Provide the (x, y) coordinate of the cell's center where the given text is located.  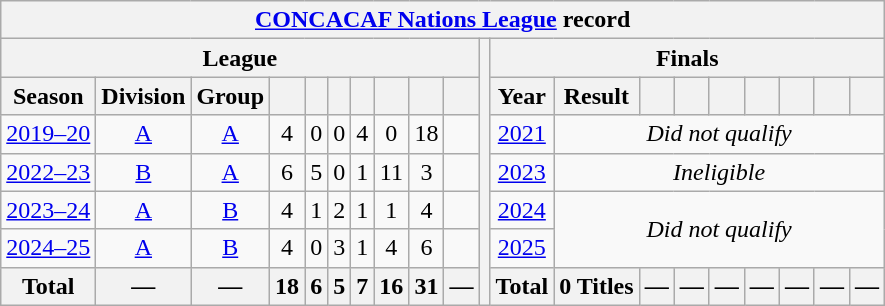
11 (392, 172)
Group (230, 96)
Result (597, 96)
2019–20 (48, 134)
League (240, 58)
2024–25 (48, 248)
16 (392, 286)
Season (48, 96)
31 (426, 286)
Ineligible (720, 172)
Division (144, 96)
2021 (522, 134)
7 (362, 286)
2024 (522, 210)
Year (522, 96)
2023–24 (48, 210)
2025 (522, 248)
0 Titles (597, 286)
2022–23 (48, 172)
CONCACAF Nations League record (443, 20)
2023 (522, 172)
2 (340, 210)
Finals (687, 58)
